Determine the [x, y] coordinate at the center of the cell enclosing the given text.  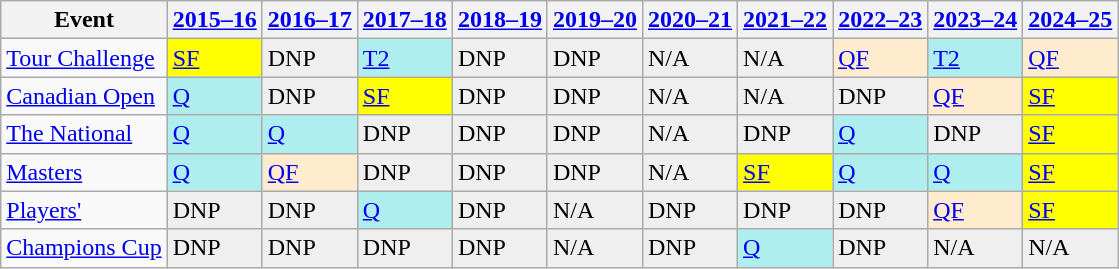
Champions Cup [84, 248]
2021–22 [786, 20]
2020–21 [690, 20]
Tour Challenge [84, 58]
2015–16 [214, 20]
2022–23 [880, 20]
2024–25 [1070, 20]
Event [84, 20]
Canadian Open [84, 96]
2019–20 [594, 20]
2023–24 [976, 20]
Masters [84, 172]
2017–18 [404, 20]
Players' [84, 210]
2018–19 [500, 20]
2016–17 [310, 20]
The National [84, 134]
